Locate the cell with the specified text and output its (X, Y) center coordinate. 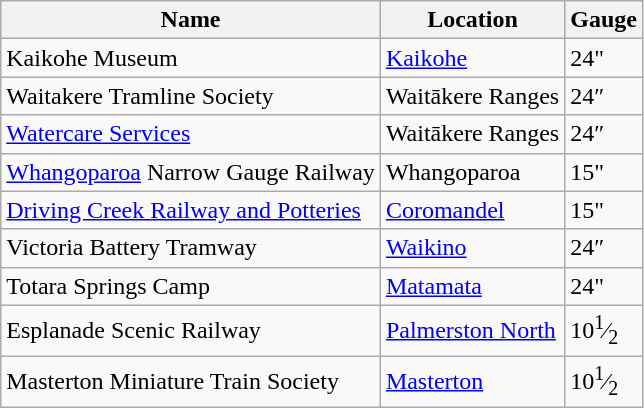
Whangoparoa (472, 172)
Waitakere Tramline Society (191, 96)
Esplanade Scenic Railway (191, 330)
Kaikohe (472, 58)
Kaikohe Museum (191, 58)
Whangoparoa Narrow Gauge Railway (191, 172)
Watercare Services (191, 134)
Location (472, 20)
Coromandel (472, 210)
Name (191, 20)
Masterton (472, 382)
Driving Creek Railway and Potteries (191, 210)
Victoria Battery Tramway (191, 248)
Masterton Miniature Train Society (191, 382)
Palmerston North (472, 330)
Gauge (604, 20)
Matamata (472, 286)
Totara Springs Camp (191, 286)
Waikino (472, 248)
